Output the [X, Y] coordinate of the center of the cell containing the given text.  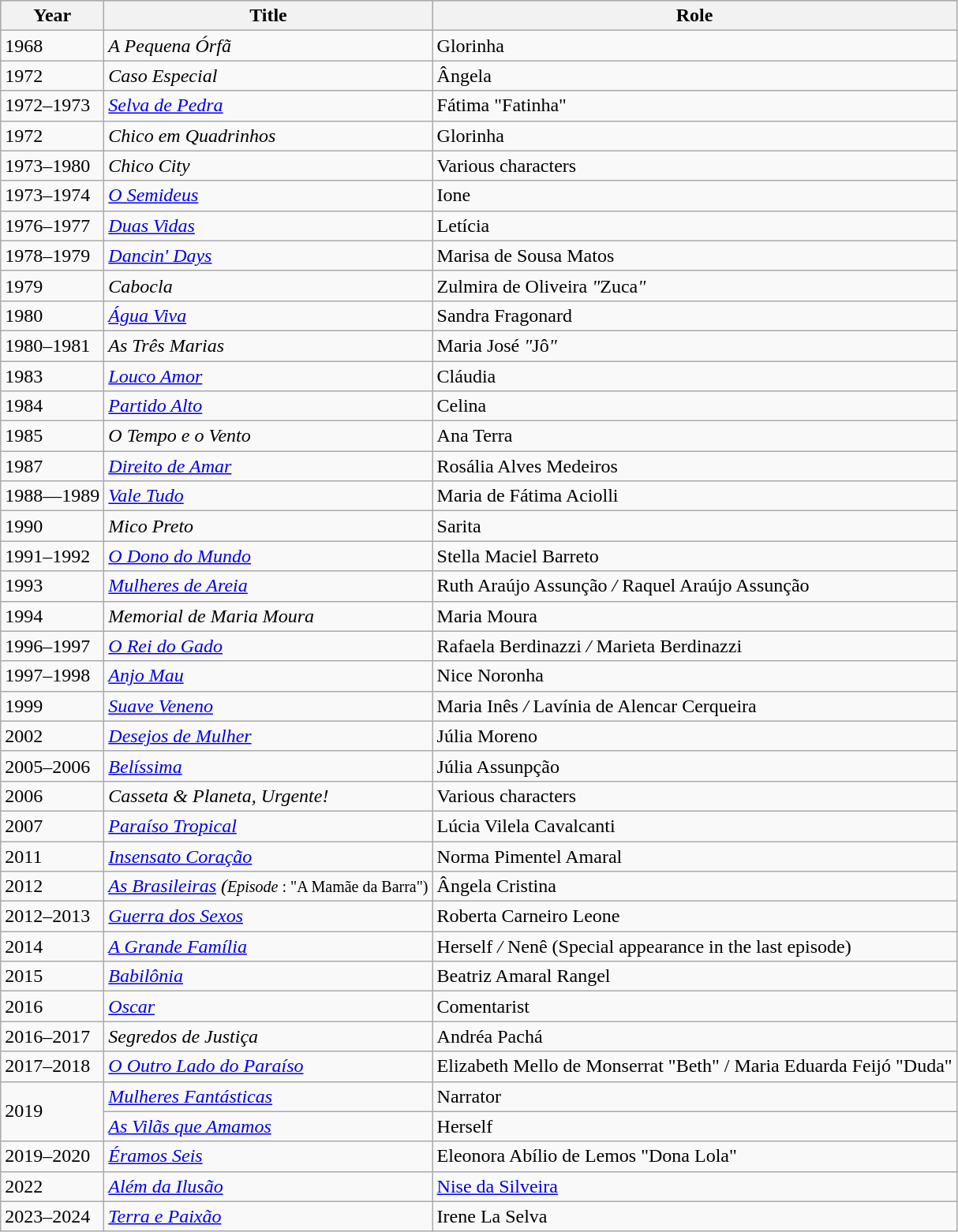
2007 [52, 826]
As Brasileiras (Episode : "A Mamãe da Barra") [268, 887]
Júlia Moreno [694, 736]
Rosália Alves Medeiros [694, 466]
Cabocla [268, 286]
Mico Preto [268, 526]
1968 [52, 46]
1997–1998 [52, 676]
Direito de Amar [268, 466]
Narrator [694, 1096]
Suave Veneno [268, 706]
Year [52, 16]
Elizabeth Mello de Monserrat "Beth" / Maria Eduarda Feijó "Duda" [694, 1066]
A Pequena Órfã [268, 46]
2017–2018 [52, 1066]
Guerra dos Sexos [268, 917]
2011 [52, 856]
1993 [52, 586]
1988—1989 [52, 496]
Mulheres Fantásticas [268, 1096]
Chico em Quadrinhos [268, 136]
A Grande Família [268, 946]
1972–1973 [52, 106]
Andréa Pachá [694, 1036]
Ione [694, 196]
O Semideus [268, 196]
Zulmira de Oliveira "Zuca" [694, 286]
Memorial de Maria Moura [268, 616]
2012–2013 [52, 917]
1979 [52, 286]
2006 [52, 796]
Júlia Assunpção [694, 766]
Celina [694, 406]
1990 [52, 526]
Eleonora Abílio de Lemos "Dona Lola" [694, 1156]
Title [268, 16]
2016–2017 [52, 1036]
1999 [52, 706]
1996–1997 [52, 646]
2016 [52, 1006]
Caso Especial [268, 76]
Herself [694, 1126]
Casseta & Planeta, Urgente! [268, 796]
Chico City [268, 166]
1983 [52, 376]
2015 [52, 976]
Maria José "Jô" [694, 345]
1973–1974 [52, 196]
Irene La Selva [694, 1216]
Desejos de Mulher [268, 736]
Insensato Coração [268, 856]
Role [694, 16]
Letícia [694, 226]
Ruth Araújo Assunção / Raquel Araújo Assunção [694, 586]
Marisa de Sousa Matos [694, 256]
Éramos Seis [268, 1156]
Babilônia [268, 976]
Ângela Cristina [694, 887]
O Dono do Mundo [268, 556]
2022 [52, 1186]
Belíssima [268, 766]
Beatriz Amaral Rangel [694, 976]
Norma Pimentel Amaral [694, 856]
1976–1977 [52, 226]
2002 [52, 736]
Herself / Nenê (Special appearance in the last episode) [694, 946]
Duas Vidas [268, 226]
Anjo Mau [268, 676]
Além da Ilusão [268, 1186]
1985 [52, 436]
Lúcia Vilela Cavalcanti [694, 826]
2023–2024 [52, 1216]
1984 [52, 406]
1980 [52, 315]
2019 [52, 1111]
1994 [52, 616]
Roberta Carneiro Leone [694, 917]
O Rei do Gado [268, 646]
As Três Marias [268, 345]
Partido Alto [268, 406]
As Vilãs que Amamos [268, 1126]
1980–1981 [52, 345]
1987 [52, 466]
Rafaela Berdinazzi / Marieta Berdinazzi [694, 646]
Maria de Fátima Aciolli [694, 496]
Stella Maciel Barreto [694, 556]
Ana Terra [694, 436]
Vale Tudo [268, 496]
Sandra Fragonard [694, 315]
1978–1979 [52, 256]
Paraíso Tropical [268, 826]
Cláudia [694, 376]
Água Viva [268, 315]
O Tempo e o Vento [268, 436]
Nice Noronha [694, 676]
Mulheres de Areia [268, 586]
Oscar [268, 1006]
2014 [52, 946]
Comentarist [694, 1006]
Terra e Paixão [268, 1216]
Maria Moura [694, 616]
Sarita [694, 526]
Selva de Pedra [268, 106]
2012 [52, 887]
1973–1980 [52, 166]
O Outro Lado do Paraíso [268, 1066]
2019–2020 [52, 1156]
2005–2006 [52, 766]
Nise da Silveira [694, 1186]
Ângela [694, 76]
1991–1992 [52, 556]
Segredos de Justiça [268, 1036]
Louco Amor [268, 376]
Maria Inês / Lavínia de Alencar Cerqueira [694, 706]
Dancin' Days [268, 256]
Fátima "Fatinha" [694, 106]
